Pinpoint the cell where the given text exists, returning its [X, Y] midpoint coordinate. 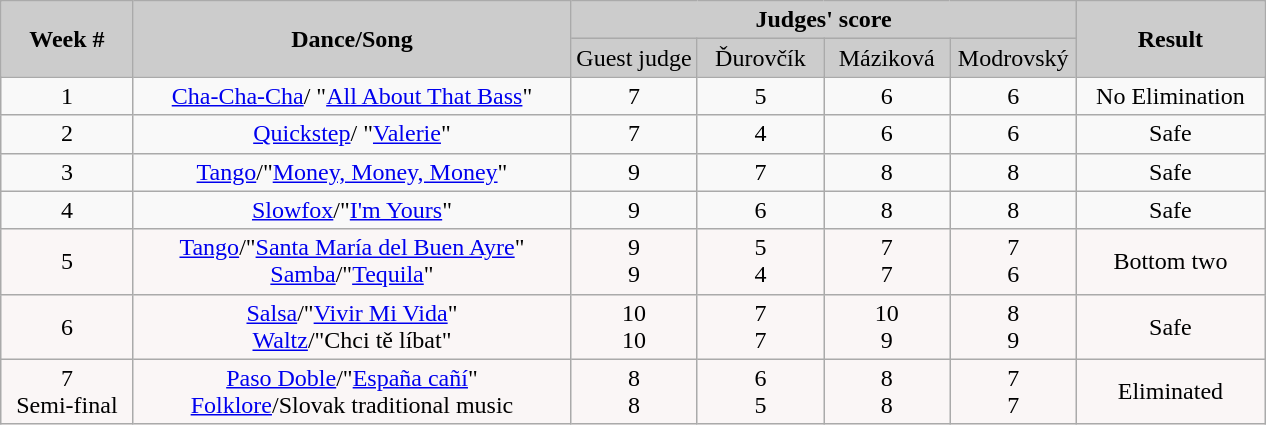
Paso Doble/"España cañí"Folklore/Slovak traditional music [352, 392]
Salsa/"Vivir Mi Vida"Waltz/"Chci tě líbat" [352, 326]
1 [67, 96]
Quickstep/ "Valerie" [352, 134]
Week # [67, 39]
Tango/"Money, Money, Money" [352, 172]
No Elimination [1170, 96]
2 [67, 134]
Guest judge [634, 58]
10 9 [887, 326]
Ďurovčík [760, 58]
Eliminated [1170, 392]
Tango/"Santa María del Buen Ayre"Samba/"Tequila" [352, 262]
Cha-Cha-Cha/ "All About That Bass" [352, 96]
10 10 [634, 326]
Result [1170, 39]
Slowfox/"I'm Yours" [352, 210]
Judges' score [824, 20]
Dance/Song [352, 39]
Bottom two [1170, 262]
7Semi-final [67, 392]
5 4 [760, 262]
9 9 [634, 262]
8 9 [1013, 326]
7 6 [1013, 262]
Modrovský [1013, 58]
Máziková [887, 58]
6 5 [760, 392]
3 [67, 172]
